From the cell containing the given text, extract its center point as (X, Y) coordinate. 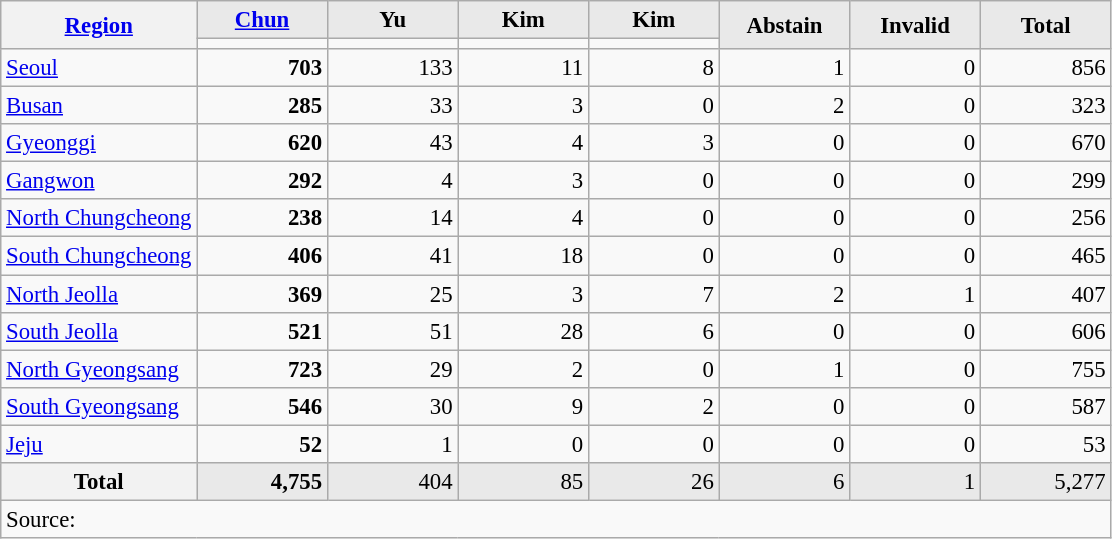
323 (1046, 106)
407 (1046, 294)
11 (524, 68)
North Chungcheong (99, 219)
South Gyeongsang (99, 406)
52 (262, 444)
406 (262, 256)
South Chungcheong (99, 256)
43 (392, 143)
703 (262, 68)
620 (262, 143)
856 (1046, 68)
North Gyeongsang (99, 369)
292 (262, 181)
29 (392, 369)
285 (262, 106)
369 (262, 294)
5,277 (1046, 482)
Invalid (916, 25)
723 (262, 369)
587 (1046, 406)
Chun (262, 20)
26 (654, 482)
546 (262, 406)
465 (1046, 256)
28 (524, 331)
85 (524, 482)
606 (1046, 331)
Seoul (99, 68)
Jeju (99, 444)
299 (1046, 181)
14 (392, 219)
Region (99, 25)
53 (1046, 444)
8 (654, 68)
30 (392, 406)
Gangwon (99, 181)
9 (524, 406)
Busan (99, 106)
North Jeolla (99, 294)
404 (392, 482)
41 (392, 256)
Source: (556, 519)
670 (1046, 143)
Gyeonggi (99, 143)
521 (262, 331)
238 (262, 219)
33 (392, 106)
755 (1046, 369)
7 (654, 294)
25 (392, 294)
South Jeolla (99, 331)
256 (1046, 219)
Yu (392, 20)
18 (524, 256)
133 (392, 68)
4,755 (262, 482)
51 (392, 331)
Abstain (784, 25)
